Search for the cell housing the specified text and yield its (x, y) center coordinate. 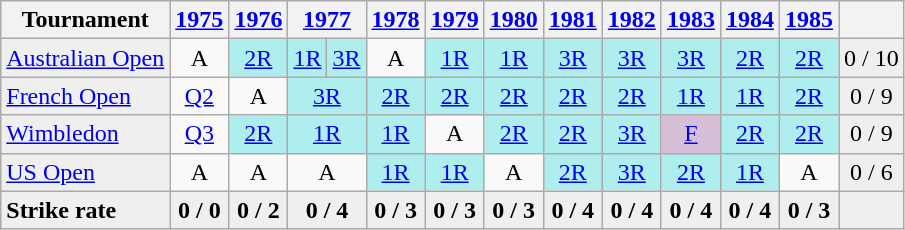
1985 (808, 20)
0 / 6 (872, 172)
F (690, 134)
1982 (632, 20)
Australian Open (86, 58)
1976 (258, 20)
French Open (86, 96)
Wimbledon (86, 134)
Q2 (200, 96)
1975 (200, 20)
Tournament (86, 20)
1984 (750, 20)
1979 (454, 20)
1980 (514, 20)
1977 (327, 20)
US Open (86, 172)
1983 (690, 20)
Q3 (200, 134)
0 / 10 (872, 58)
Strike rate (86, 210)
1981 (572, 20)
1978 (396, 20)
0 / 0 (200, 210)
0 / 2 (258, 210)
